Detect which cell encompasses the target text, then output its (x, y) center coordinate. 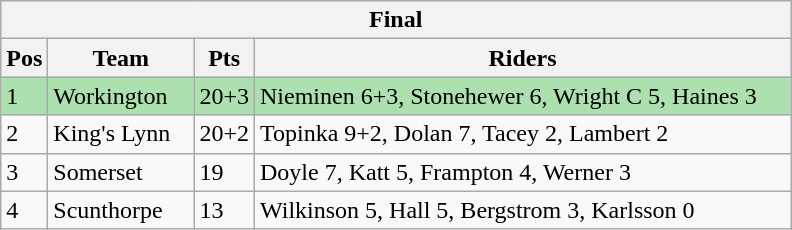
Scunthorpe (121, 210)
Doyle 7, Katt 5, Frampton 4, Werner 3 (522, 172)
Team (121, 58)
Final (396, 20)
3 (24, 172)
Pos (24, 58)
Riders (522, 58)
19 (224, 172)
13 (224, 210)
Nieminen 6+3, Stonehewer 6, Wright C 5, Haines 3 (522, 96)
20+3 (224, 96)
Topinka 9+2, Dolan 7, Tacey 2, Lambert 2 (522, 134)
2 (24, 134)
King's Lynn (121, 134)
Wilkinson 5, Hall 5, Bergstrom 3, Karlsson 0 (522, 210)
20+2 (224, 134)
Somerset (121, 172)
4 (24, 210)
1 (24, 96)
Pts (224, 58)
Workington (121, 96)
